Provide the [X, Y] coordinate of the cell's center where the given text is located.  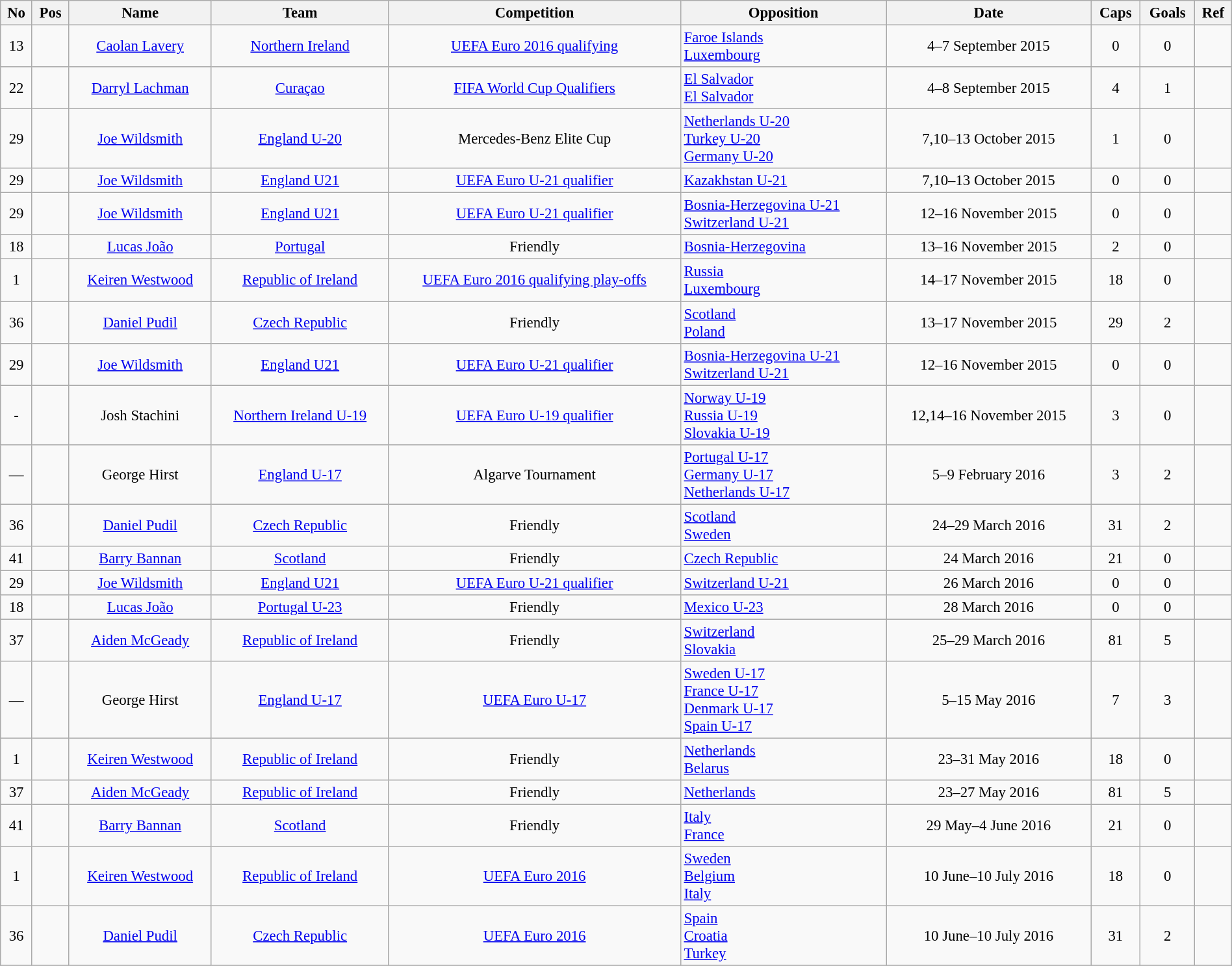
Darryl Lachman [140, 88]
Goals [1168, 13]
29 May–4 June 2016 [989, 826]
Sweden Belgium Italy [784, 876]
24 March 2016 [989, 559]
5–9 February 2016 [989, 474]
Italy France [784, 826]
Portugal [300, 248]
13–16 November 2015 [989, 248]
Netherlands Belarus [784, 760]
Bosnia-Herzegovina [784, 248]
Competition [534, 13]
26 March 2016 [989, 583]
13 [17, 47]
Norway U-19 Russia U-19 Slovakia U-19 [784, 415]
4–7 September 2015 [989, 47]
23–31 May 2016 [989, 760]
Netherlands U-20 Turkey U-20 Germany U-20 [784, 139]
Pos [51, 13]
Sweden U-17 France U-17 Denmark U-17 Spain U-17 [784, 700]
Ref [1214, 13]
4–8 September 2015 [989, 88]
Northern Ireland U-19 [300, 415]
UEFA Euro U-19 qualifier [534, 415]
El Salvador El Salvador [784, 88]
24–29 March 2016 [989, 525]
Russia Luxembourg [784, 281]
13–17 November 2015 [989, 322]
25–29 March 2016 [989, 641]
UEFA Euro 2016 qualifying play-offs [534, 281]
Opposition [784, 13]
Faroe Islands Luxembourg [784, 47]
Date [989, 13]
Netherlands [784, 793]
Portugal U-17 Germany U-17 Netherlands U-17 [784, 474]
Switzerland Slovakia [784, 641]
4 [1116, 88]
23–27 May 2016 [989, 793]
Portugal U-23 [300, 607]
Mercedes-Benz Elite Cup [534, 139]
7 [1116, 700]
Algarve Tournament [534, 474]
Kazakhstan U-21 [784, 181]
28 March 2016 [989, 607]
Name [140, 13]
Scotland Poland [784, 322]
12,14–16 November 2015 [989, 415]
Josh Stachini [140, 415]
Northern Ireland [300, 47]
No [17, 13]
England U-20 [300, 139]
14–17 November 2015 [989, 281]
Caolan Lavery [140, 47]
Curaçao [300, 88]
5–15 May 2016 [989, 700]
UEFA Euro 2016 qualifying [534, 47]
Scotland Sweden [784, 525]
FIFA World Cup Qualifiers [534, 88]
UEFA Euro U-17 [534, 700]
22 [17, 88]
Mexico U-23 [784, 607]
- [17, 415]
Spain Croatia Turkey [784, 936]
Team [300, 13]
Caps [1116, 13]
Switzerland U-21 [784, 583]
